Identify which cell holds the provided text, then report its (X, Y) central coordinate. 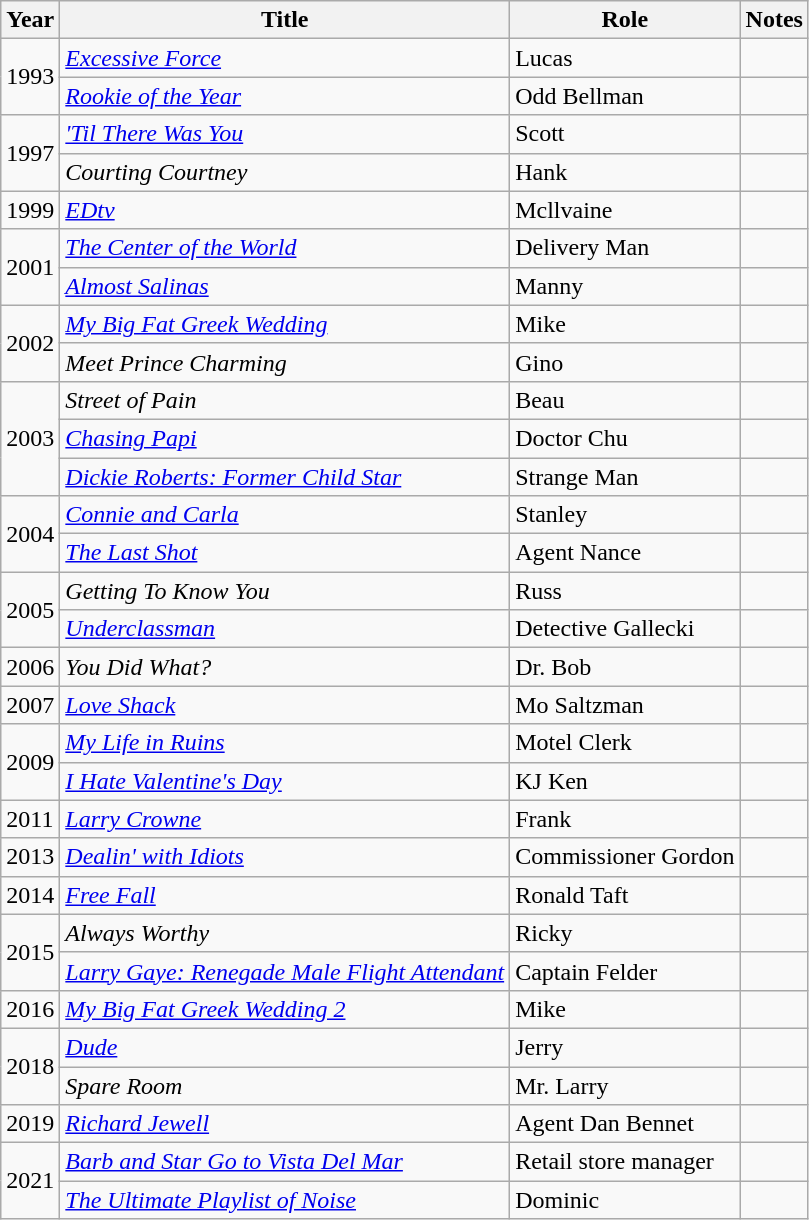
Larry Crowne (285, 819)
Commissioner Gordon (625, 857)
Manny (625, 286)
Always Worthy (285, 933)
Mcllvaine (625, 210)
'Til There Was You (285, 134)
Mo Saltzman (625, 705)
My Big Fat Greek Wedding 2 (285, 1009)
Barb and Star Go to Vista Del Mar (285, 1162)
Rookie of the Year (285, 96)
Doctor Chu (625, 438)
Dr. Bob (625, 667)
Connie and Carla (285, 515)
Frank (625, 819)
Year (30, 20)
My Life in Ruins (285, 743)
My Big Fat Greek Wedding (285, 324)
Scott (625, 134)
Richard Jewell (285, 1124)
Chasing Papi (285, 438)
2009 (30, 762)
Retail store manager (625, 1162)
Meet Prince Charming (285, 362)
Agent Dan Bennet (625, 1124)
2021 (30, 1181)
Underclassman (285, 629)
2014 (30, 895)
KJ Ken (625, 781)
Beau (625, 400)
Delivery Man (625, 248)
Notes (774, 20)
2015 (30, 952)
1999 (30, 210)
Almost Salinas (285, 286)
You Did What? (285, 667)
Hank (625, 172)
The Last Shot (285, 553)
The Center of the World (285, 248)
2004 (30, 534)
2003 (30, 438)
2007 (30, 705)
Russ (625, 591)
Ronald Taft (625, 895)
2019 (30, 1124)
Street of Pain (285, 400)
Odd Bellman (625, 96)
Dickie Roberts: Former Child Star (285, 477)
EDtv (285, 210)
Detective Gallecki (625, 629)
Lucas (625, 58)
Dominic (625, 1200)
Strange Man (625, 477)
2001 (30, 267)
Excessive Force (285, 58)
Free Fall (285, 895)
1993 (30, 77)
2006 (30, 667)
Jerry (625, 1047)
Dude (285, 1047)
Getting To Know You (285, 591)
Motel Clerk (625, 743)
Mr. Larry (625, 1085)
Title (285, 20)
2005 (30, 610)
Spare Room (285, 1085)
Stanley (625, 515)
Love Shack (285, 705)
The Ultimate Playlist of Noise (285, 1200)
Captain Felder (625, 971)
Gino (625, 362)
Larry Gaye: Renegade Male Flight Attendant (285, 971)
Courting Courtney (285, 172)
2002 (30, 343)
2013 (30, 857)
1997 (30, 153)
Role (625, 20)
2018 (30, 1066)
2011 (30, 819)
I Hate Valentine's Day (285, 781)
Dealin' with Idiots (285, 857)
Ricky (625, 933)
Agent Nance (625, 553)
2016 (30, 1009)
